From the cell containing the given text, extract its center point as (x, y) coordinate. 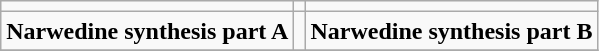
Narwedine synthesis part A (148, 31)
Narwedine synthesis part B (452, 31)
